Search for the cell housing the specified text and yield its (X, Y) center coordinate. 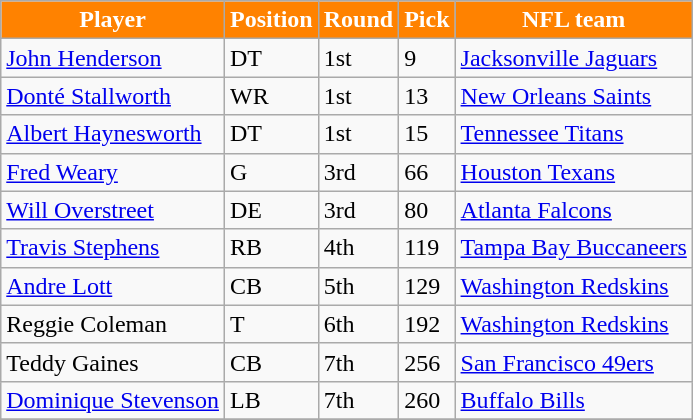
66 (427, 172)
Reggie Coleman (113, 324)
Pick (427, 20)
256 (427, 362)
Tampa Bay Buccaneers (574, 248)
Donté Stallworth (113, 96)
New Orleans Saints (574, 96)
San Francisco 49ers (574, 362)
Andre Lott (113, 286)
T (271, 324)
13 (427, 96)
Round (358, 20)
Teddy Gaines (113, 362)
Player (113, 20)
Tennessee Titans (574, 134)
LB (271, 400)
6th (358, 324)
Dominique Stevenson (113, 400)
4th (358, 248)
Buffalo Bills (574, 400)
John Henderson (113, 58)
Travis Stephens (113, 248)
192 (427, 324)
G (271, 172)
Fred Weary (113, 172)
80 (427, 210)
9 (427, 58)
119 (427, 248)
RB (271, 248)
15 (427, 134)
Position (271, 20)
129 (427, 286)
5th (358, 286)
Jacksonville Jaguars (574, 58)
Albert Haynesworth (113, 134)
WR (271, 96)
NFL team (574, 20)
Houston Texans (574, 172)
DE (271, 210)
Will Overstreet (113, 210)
260 (427, 400)
Atlanta Falcons (574, 210)
